Pinpoint the cell where the given text exists, returning its [x, y] midpoint coordinate. 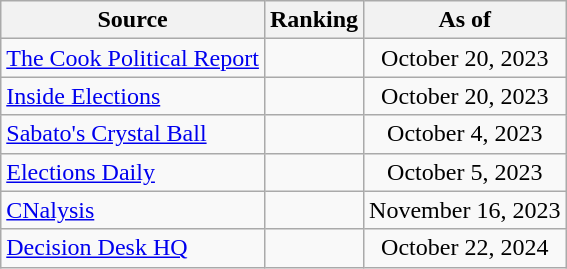
As of [465, 20]
Elections Daily [133, 172]
Inside Elections [133, 96]
CNalysis [133, 210]
Source [133, 20]
October 5, 2023 [465, 172]
Sabato's Crystal Ball [133, 134]
October 4, 2023 [465, 134]
Decision Desk HQ [133, 248]
November 16, 2023 [465, 210]
The Cook Political Report [133, 58]
Ranking [314, 20]
October 22, 2024 [465, 248]
